For the text-containing cell, return its midpoint in [X, Y] coordinate format. 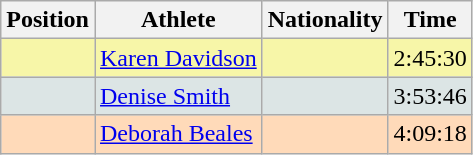
Nationality [325, 20]
Position [48, 20]
4:09:18 [430, 134]
Denise Smith [178, 96]
Athlete [178, 20]
Time [430, 20]
2:45:30 [430, 58]
3:53:46 [430, 96]
Karen Davidson [178, 58]
Deborah Beales [178, 134]
